Provide the [x, y] coordinate of the cell's center where the given text is located.  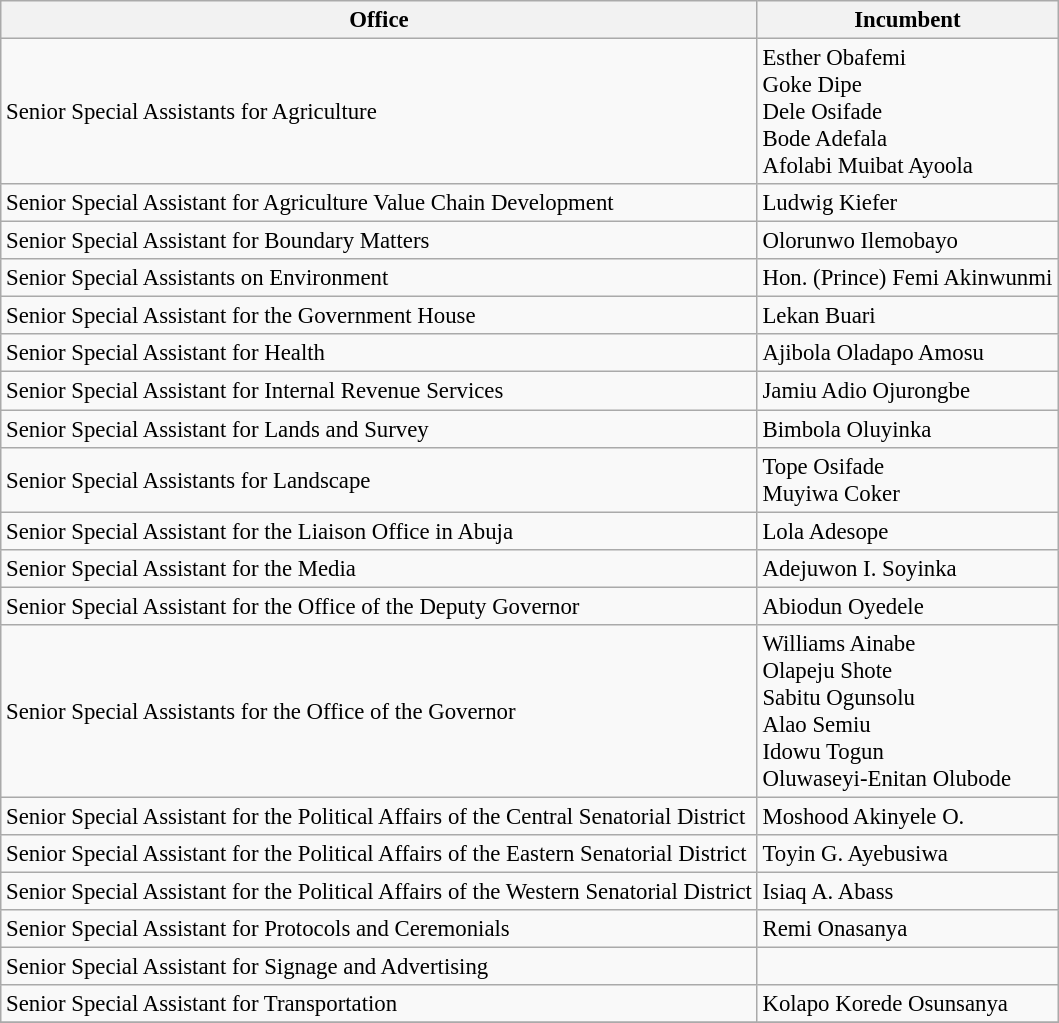
Senior Special Assistant for the Political Affairs of the Western Senatorial District [379, 891]
Toyin G. Ayebusiwa [907, 854]
Moshood Akinyele O. [907, 816]
Senior Special Assistant for Protocols and Ceremonials [379, 929]
Senior Special Assistant for Signage and Advertising [379, 967]
Williams AinabeOlapeju ShoteSabitu OgunsoluAlao SemiuIdowu TogunOluwaseyi-Enitan Olubode [907, 712]
Office [379, 20]
Senior Special Assistant for the Media [379, 568]
Senior Special Assistant for Boundary Matters [379, 241]
Senior Special Assistants for Landscape [379, 480]
Senior Special Assistant for the Political Affairs of the Central Senatorial District [379, 816]
Senior Special Assistant for Internal Revenue Services [379, 391]
Senior Special Assistant for Lands and Survey [379, 429]
Senior Special Assistant for the Office of the Deputy Governor [379, 606]
Senior Special Assistants for the Office of the Governor [379, 712]
Remi Onasanya [907, 929]
Isiaq A. Abass [907, 891]
Senior Special Assistant for Agriculture Value Chain Development [379, 203]
Lekan Buari [907, 316]
Senior Special Assistant for the Political Affairs of the Eastern Senatorial District [379, 854]
Senior Special Assistant for the Liaison Office in Abuja [379, 531]
Adejuwon I. Soyinka [907, 568]
Lola Adesope [907, 531]
Senior Special Assistants for Agriculture [379, 112]
Bimbola Oluyinka [907, 429]
Incumbent [907, 20]
Hon. (Prince) Femi Akinwunmi [907, 278]
Jamiu Adio Ojurongbe [907, 391]
Ajibola Oladapo Amosu [907, 353]
Senior Special Assistant for the Government House [379, 316]
Tope OsifadeMuyiwa Coker [907, 480]
Kolapo Korede Osunsanya [907, 1004]
Olorunwo Ilemobayo [907, 241]
Abiodun Oyedele [907, 606]
Esther ObafemiGoke DipeDele OsifadeBode AdefalaAfolabi Muibat Ayoola [907, 112]
Senior Special Assistants on Environment [379, 278]
Senior Special Assistant for Health [379, 353]
Senior Special Assistant for Transportation [379, 1004]
Ludwig Kiefer [907, 203]
